Scan for the cell matching the given text and deliver its [x, y] coordinate at center. 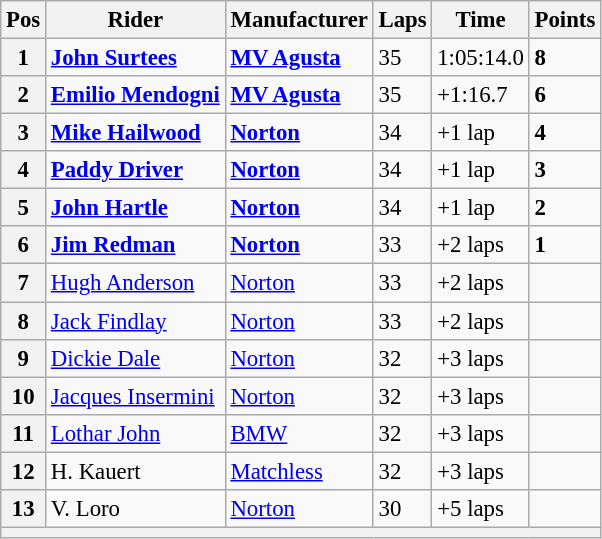
9 [24, 358]
Dickie Dale [136, 358]
+5 laps [480, 509]
V. Loro [136, 509]
Hugh Anderson [136, 283]
12 [24, 471]
1:05:14.0 [480, 58]
10 [24, 396]
11 [24, 433]
Pos [24, 20]
30 [402, 509]
John Surtees [136, 58]
+1:16.7 [480, 95]
Jim Redman [136, 245]
13 [24, 509]
H. Kauert [136, 471]
Jacques Insermini [136, 396]
5 [24, 208]
Rider [136, 20]
Lothar John [136, 433]
Jack Findlay [136, 321]
Mike Hailwood [136, 133]
7 [24, 283]
Manufacturer [299, 20]
Laps [402, 20]
Paddy Driver [136, 170]
Matchless [299, 471]
Time [480, 20]
John Hartle [136, 208]
Emilio Mendogni [136, 95]
Points [564, 20]
BMW [299, 433]
